Extract the [X, Y] coordinate from the center of the cell holding the provided text.  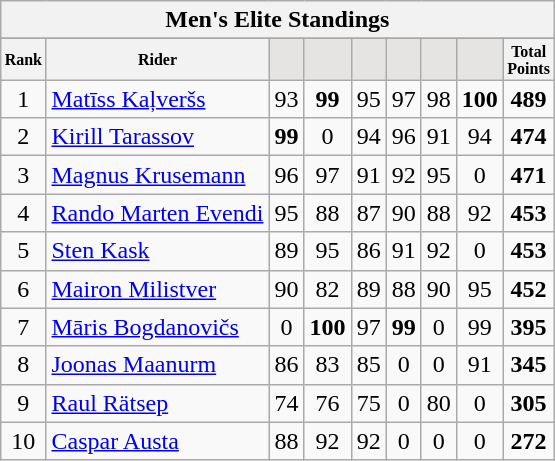
4 [24, 213]
Matīss Kaļveršs [158, 99]
7 [24, 327]
474 [528, 137]
Māris Bogdanovičs [158, 327]
Rider [158, 60]
5 [24, 251]
395 [528, 327]
10 [24, 441]
Rando Marten Evendi [158, 213]
98 [438, 99]
Magnus Krusemann [158, 175]
76 [328, 403]
3 [24, 175]
272 [528, 441]
93 [286, 99]
Raul Rätsep [158, 403]
Caspar Austa [158, 441]
9 [24, 403]
75 [368, 403]
345 [528, 365]
1 [24, 99]
Men's Elite Standings [278, 20]
74 [286, 403]
Mairon Milistver [158, 289]
8 [24, 365]
TotalPoints [528, 60]
83 [328, 365]
6 [24, 289]
80 [438, 403]
489 [528, 99]
452 [528, 289]
Sten Kask [158, 251]
Rank [24, 60]
471 [528, 175]
87 [368, 213]
2 [24, 137]
Kirill Tarassov [158, 137]
85 [368, 365]
82 [328, 289]
305 [528, 403]
Joonas Maanurm [158, 365]
